Return (X, Y) of the center of cell containing provided text 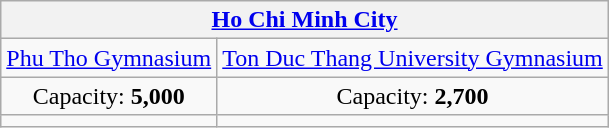
Phu Tho Gymnasium (109, 58)
Ho Chi Minh City (305, 20)
Capacity: 2,700 (413, 96)
Capacity: 5,000 (109, 96)
Ton Duc Thang University Gymnasium (413, 58)
